Find where the given text appears and provide that cell's center as [x, y] coordinate. 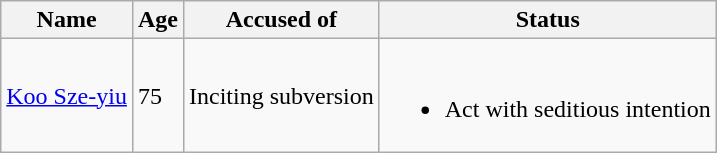
Accused of [282, 20]
Inciting subversion [282, 96]
Status [548, 20]
Act with seditious intention [548, 96]
Age [158, 20]
Koo Sze-yiu [67, 96]
75 [158, 96]
Name [67, 20]
